For the text-containing cell, return its midpoint in [X, Y] coordinate format. 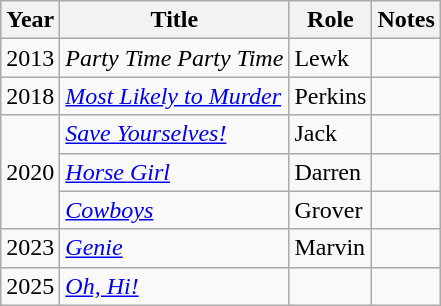
2020 [30, 172]
Darren [330, 172]
2023 [30, 248]
Save Yourselves! [174, 134]
2025 [30, 286]
Cowboys [174, 210]
Party Time Party Time [174, 58]
Marvin [330, 248]
Role [330, 20]
Most Likely to Murder [174, 96]
Title [174, 20]
Oh, Hi! [174, 286]
Year [30, 20]
Grover [330, 210]
2013 [30, 58]
Perkins [330, 96]
Genie [174, 248]
Notes [406, 20]
Lewk [330, 58]
2018 [30, 96]
Jack [330, 134]
Horse Girl [174, 172]
